Find where the given text appears and provide that cell's center as [X, Y] coordinate. 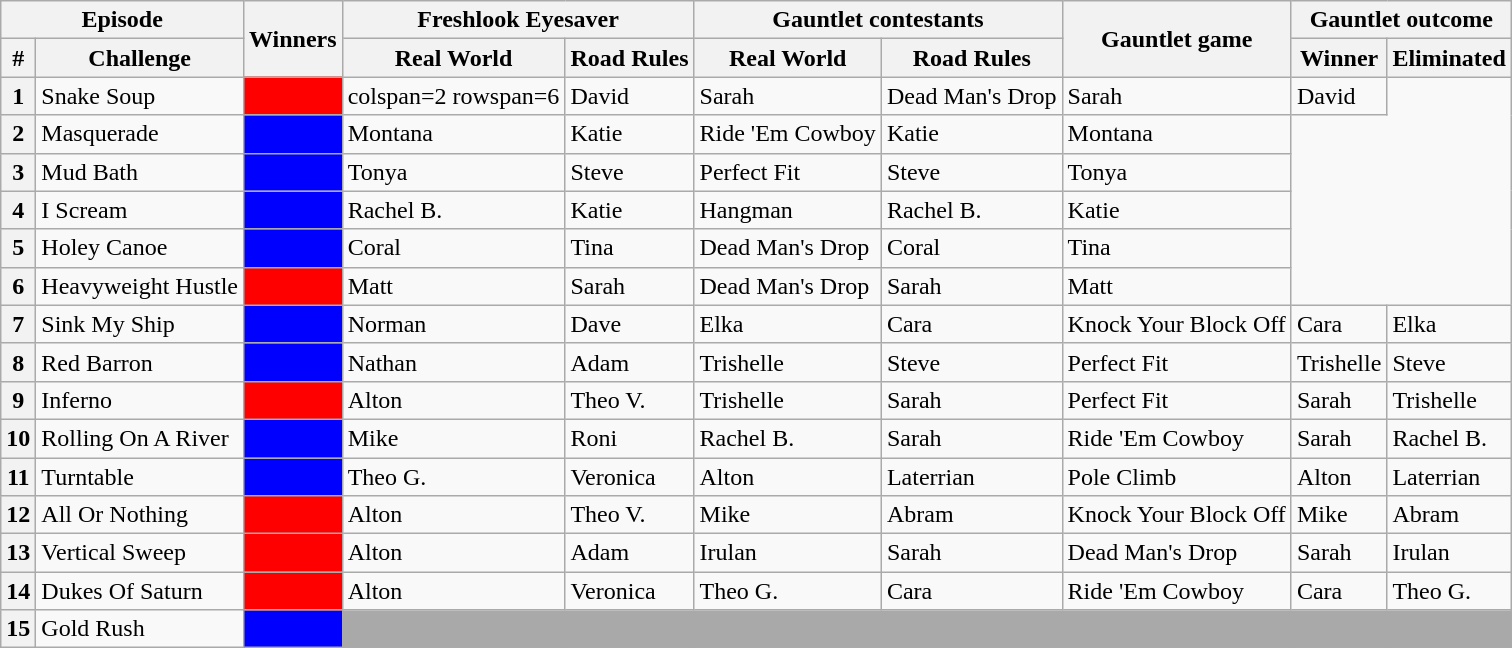
Turntable [140, 477]
15 [18, 629]
8 [18, 362]
Challenge [140, 58]
Vertical Sweep [140, 553]
4 [18, 210]
11 [18, 477]
9 [18, 400]
7 [18, 324]
Winner [1339, 58]
1 [18, 96]
Inferno [140, 400]
3 [18, 172]
Nathan [454, 362]
Episode [122, 20]
10 [18, 438]
Gauntlet game [1176, 39]
Red Barron [140, 362]
Hangman [788, 210]
Gold Rush [140, 629]
# [18, 58]
Rolling On A River [140, 438]
Gauntlet contestants [878, 20]
Gauntlet outcome [1401, 20]
I Scream [140, 210]
All Or Nothing [140, 515]
Eliminated [1449, 58]
Sink My Ship [140, 324]
Freshlook Eyesaver [518, 20]
Mud Bath [140, 172]
12 [18, 515]
Heavyweight Hustle [140, 286]
Roni [630, 438]
Pole Climb [1176, 477]
colspan=2 rowspan=6 [454, 96]
Dukes Of Saturn [140, 591]
Dave [630, 324]
2 [18, 134]
Norman [454, 324]
13 [18, 553]
Masquerade [140, 134]
5 [18, 248]
Snake Soup [140, 96]
14 [18, 591]
Holey Canoe [140, 248]
Winners [292, 39]
6 [18, 286]
